Provide the [x, y] coordinate of the cell's center where the given text is located.  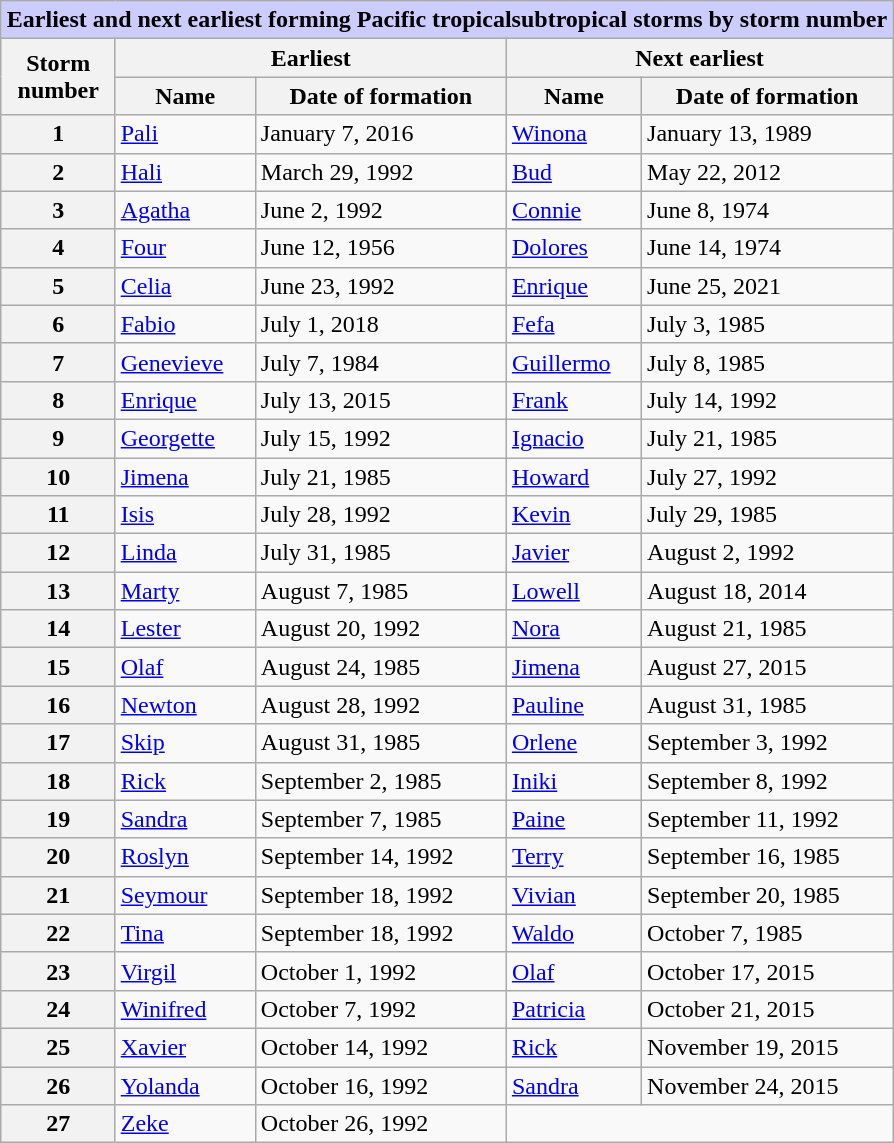
August 21, 1985 [768, 629]
Xavier [185, 1047]
27 [58, 1124]
Nora [574, 629]
Waldo [574, 933]
13 [58, 591]
August 27, 2015 [768, 667]
5 [58, 286]
Marty [185, 591]
Fabio [185, 324]
9 [58, 438]
July 8, 1985 [768, 362]
Newton [185, 705]
Earliest and next earliest forming Pacific tropicalsubtropical storms by storm number [446, 20]
July 29, 1985 [768, 515]
Terry [574, 857]
August 7, 1985 [380, 591]
July 14, 1992 [768, 400]
Winona [574, 134]
Zeke [185, 1124]
14 [58, 629]
10 [58, 477]
July 27, 1992 [768, 477]
October 14, 1992 [380, 1047]
25 [58, 1047]
22 [58, 933]
Lester [185, 629]
November 24, 2015 [768, 1085]
July 28, 1992 [380, 515]
November 19, 2015 [768, 1047]
January 7, 2016 [380, 134]
Paine [574, 819]
October 1, 1992 [380, 971]
Guillermo [574, 362]
June 14, 1974 [768, 248]
Hali [185, 172]
October 7, 1985 [768, 933]
Genevieve [185, 362]
September 14, 1992 [380, 857]
Virgil [185, 971]
July 1, 2018 [380, 324]
Agatha [185, 210]
2 [58, 172]
June 12, 1956 [380, 248]
Pauline [574, 705]
Pali [185, 134]
May 22, 2012 [768, 172]
Lowell [574, 591]
8 [58, 400]
Ignacio [574, 438]
Javier [574, 553]
August 28, 1992 [380, 705]
Roslyn [185, 857]
September 3, 1992 [768, 743]
7 [58, 362]
15 [58, 667]
Kevin [574, 515]
Yolanda [185, 1085]
21 [58, 895]
Howard [574, 477]
Next earliest [699, 58]
Vivian [574, 895]
October 17, 2015 [768, 971]
19 [58, 819]
1 [58, 134]
October 26, 1992 [380, 1124]
18 [58, 781]
Iniki [574, 781]
Tina [185, 933]
August 20, 1992 [380, 629]
11 [58, 515]
Four [185, 248]
Patricia [574, 1009]
September 8, 1992 [768, 781]
Celia [185, 286]
June 8, 1974 [768, 210]
January 13, 1989 [768, 134]
Seymour [185, 895]
26 [58, 1085]
September 7, 1985 [380, 819]
Winifred [185, 1009]
6 [58, 324]
4 [58, 248]
16 [58, 705]
Georgette [185, 438]
June 23, 1992 [380, 286]
October 16, 1992 [380, 1085]
June 2, 1992 [380, 210]
July 7, 1984 [380, 362]
July 13, 2015 [380, 400]
October 21, 2015 [768, 1009]
Frank [574, 400]
12 [58, 553]
October 7, 1992 [380, 1009]
August 2, 1992 [768, 553]
June 25, 2021 [768, 286]
July 31, 1985 [380, 553]
Earliest [310, 58]
Stormnumber [58, 77]
Isis [185, 515]
March 29, 1992 [380, 172]
Fefa [574, 324]
Connie [574, 210]
17 [58, 743]
Linda [185, 553]
3 [58, 210]
September 11, 1992 [768, 819]
23 [58, 971]
August 18, 2014 [768, 591]
July 15, 1992 [380, 438]
September 16, 1985 [768, 857]
August 24, 1985 [380, 667]
24 [58, 1009]
Orlene [574, 743]
September 20, 1985 [768, 895]
Dolores [574, 248]
September 2, 1985 [380, 781]
Skip [185, 743]
20 [58, 857]
July 3, 1985 [768, 324]
Bud [574, 172]
